Return the [X, Y] coordinate for the center point of the cell that contains the specified text.  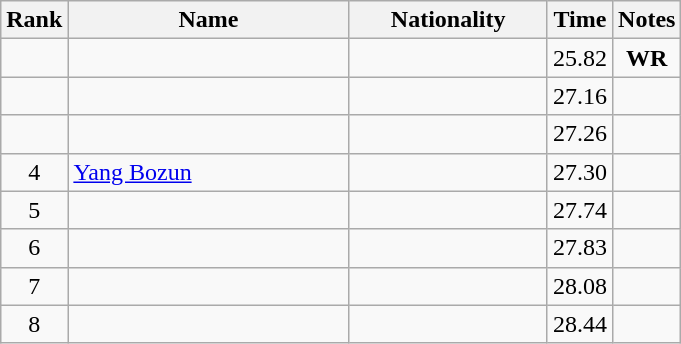
Yang Bozun [208, 172]
Notes [647, 20]
27.26 [580, 134]
Time [580, 20]
27.83 [580, 248]
28.08 [580, 286]
25.82 [580, 58]
4 [34, 172]
7 [34, 286]
6 [34, 248]
Nationality [448, 20]
28.44 [580, 324]
27.30 [580, 172]
27.74 [580, 210]
8 [34, 324]
Name [208, 20]
27.16 [580, 96]
5 [34, 210]
Rank [34, 20]
WR [647, 58]
